For the text-containing cell, return its midpoint in (X, Y) coordinate format. 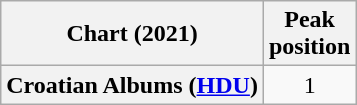
1 (309, 85)
Peakposition (309, 34)
Croatian Albums (HDU) (132, 85)
Chart (2021) (132, 34)
